Capture the cell that displays the provided text and extract its (X, Y) central coordinate. 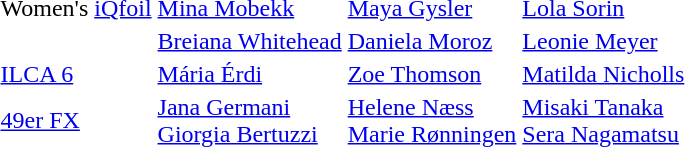
Mária Érdi (250, 74)
Zoe Thomson (432, 74)
Daniela Moroz (432, 41)
Breiana Whitehead (250, 41)
